Output the [x, y] coordinate of the center of the cell containing the given text.  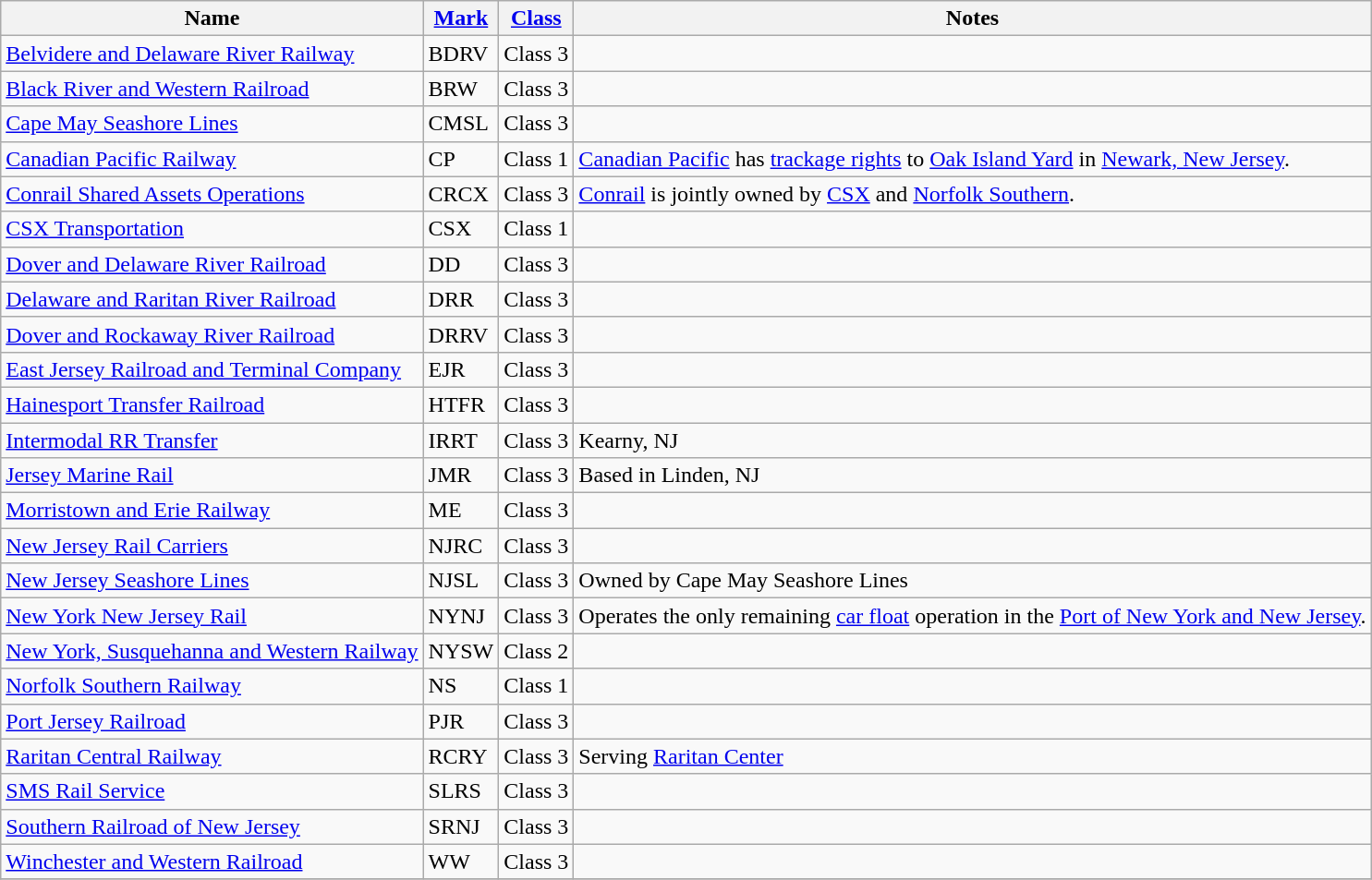
Class [536, 18]
Intermodal RR Transfer [212, 440]
PJR [461, 721]
SLRS [461, 791]
Canadian Pacific has trackage rights to Oak Island Yard in Newark, New Jersey. [972, 159]
Notes [972, 18]
New Jersey Rail Carriers [212, 546]
Conrail Shared Assets Operations [212, 194]
East Jersey Railroad and Terminal Company [212, 369]
BRW [461, 89]
ME [461, 511]
Winchester and Western Railroad [212, 862]
CMSL [461, 124]
New Jersey Seashore Lines [212, 581]
IRRT [461, 440]
DD [461, 264]
Name [212, 18]
Class 2 [536, 651]
Belvidere and Delaware River Railway [212, 54]
RCRY [461, 756]
Norfolk Southern Railway [212, 686]
Morristown and Erie Railway [212, 511]
Operates the only remaining car float operation in the Port of New York and New Jersey. [972, 616]
JMR [461, 476]
Black River and Western Railroad [212, 89]
Based in Linden, NJ [972, 476]
Owned by Cape May Seashore Lines [972, 581]
Southern Railroad of New Jersey [212, 826]
New York, Susquehanna and Western Railway [212, 651]
Hainesport Transfer Railroad [212, 404]
NS [461, 686]
Mark [461, 18]
Canadian Pacific Railway [212, 159]
NYSW [461, 651]
WW [461, 862]
CP [461, 159]
Port Jersey Railroad [212, 721]
Delaware and Raritan River Railroad [212, 299]
EJR [461, 369]
New York New Jersey Rail [212, 616]
Serving Raritan Center [972, 756]
DRR [461, 299]
CSX [461, 229]
Cape May Seashore Lines [212, 124]
DRRV [461, 334]
Raritan Central Railway [212, 756]
SMS Rail Service [212, 791]
Dover and Rockaway River Railroad [212, 334]
NJRC [461, 546]
NJSL [461, 581]
SRNJ [461, 826]
CSX Transportation [212, 229]
NYNJ [461, 616]
Jersey Marine Rail [212, 476]
CRCX [461, 194]
Conrail is jointly owned by CSX and Norfolk Southern. [972, 194]
HTFR [461, 404]
BDRV [461, 54]
Dover and Delaware River Railroad [212, 264]
Kearny, NJ [972, 440]
